Scan for the cell matching the given text and deliver its [X, Y] coordinate at center. 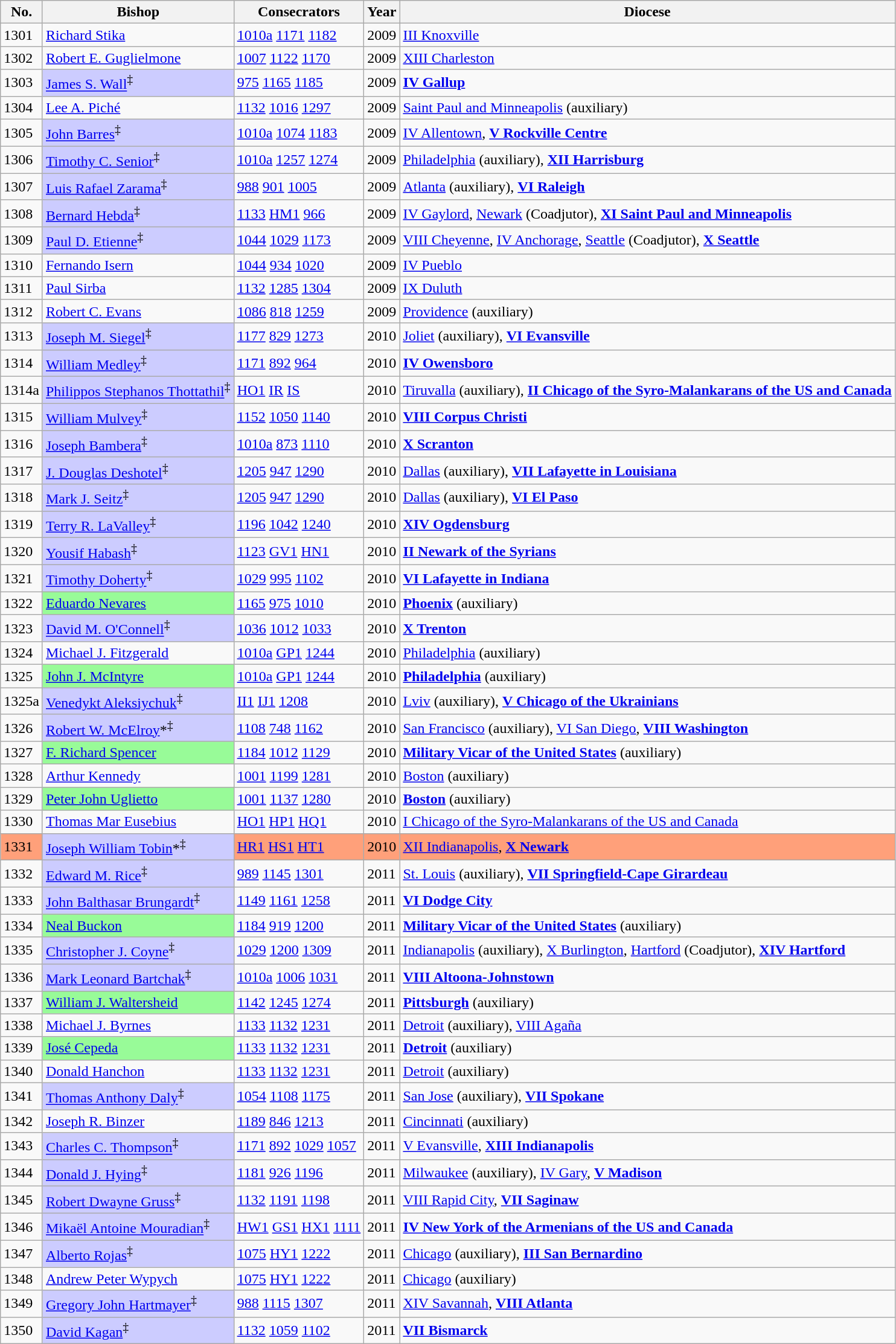
1334 [22, 926]
XIV Ogdensburg [647, 524]
1010a 1074 1183 [299, 133]
II1 IJ1 1208 [299, 702]
1196 1042 1240 [299, 524]
Bernard Hebda‡ [138, 214]
IV Allentown, V Rockville Centre [647, 133]
Philadelphia (auxiliary), XII Harrisburg [647, 159]
1333 [22, 901]
Atlanta (auxiliary), VI Raleigh [647, 187]
1349 [22, 1304]
IV New York of the Armenians of the US and Canada [647, 1227]
VIII Rapid City, VII Saginaw [647, 1200]
1149 1161 1258 [299, 901]
Robert E. Guglielmone [138, 58]
Edward M. Rice‡ [138, 874]
Yousif Habash‡ [138, 552]
1184 919 1200 [299, 926]
1337 [22, 1002]
1181 926 1196 [299, 1173]
XIV Savannah, VIII Atlanta [647, 1304]
Timothy C. Senior‡ [138, 159]
975 1165 1185 [299, 83]
Philippos Stephanos Thottathil‡ [138, 390]
988 1115 1307 [299, 1304]
1340 [22, 1071]
1324 [22, 653]
1343 [22, 1146]
1331 [22, 846]
1086 818 1259 [299, 311]
HR1 HS1 HT1 [299, 846]
1010a 1257 1274 [299, 159]
1329 [22, 799]
VIII Cheyenne, IV Anchorage, Seattle (Coadjutor), X Seattle [647, 240]
1142 1245 1274 [299, 1002]
1310 [22, 265]
William Medley‡ [138, 363]
1307 [22, 187]
VIII Corpus Christi [647, 417]
1328 [22, 776]
Neal Buckon [138, 926]
X Scranton [647, 444]
1302 [22, 58]
Detroit (auxiliary), VIII Agaña [647, 1025]
Timothy Doherty‡ [138, 578]
1001 1199 1281 [299, 776]
1345 [22, 1200]
Joseph Bambera‡ [138, 444]
Pittsburgh (auxiliary) [647, 1002]
1350 [22, 1331]
1007 1122 1170 [299, 58]
Richard Stika [138, 35]
1123 GV1 HN1 [299, 552]
1184 1012 1129 [299, 753]
1189 846 1213 [299, 1121]
1177 829 1273 [299, 337]
Lviv (auxiliary), V Chicago of the Ukrainians [647, 702]
St. Louis (auxiliary), VII Springfield-Cape Girardeau [647, 874]
José Cepeda [138, 1048]
1133 HM1 966 [299, 214]
Consecrators [299, 12]
1323 [22, 628]
V Evansville, XIII Indianapolis [647, 1146]
Mark Leonard Bartchak‡ [138, 977]
VII Bismarck [647, 1331]
Paul D. Etienne‡ [138, 240]
1044 1029 1173 [299, 240]
1318 [22, 498]
1319 [22, 524]
IV Gaylord, Newark (Coadjutor), XI Saint Paul and Minneapolis [647, 214]
Thomas Anthony Daly‡ [138, 1096]
1312 [22, 311]
1108 748 1162 [299, 728]
Robert Dwayne Gruss‡ [138, 1200]
1001 1137 1280 [299, 799]
HW1 GS1 HX1 1111 [299, 1227]
Year [382, 12]
Joseph R. Binzer [138, 1121]
John J. McIntyre [138, 676]
1344 [22, 1173]
Andrew Peter Wypych [138, 1279]
J. Douglas Deshotel‡ [138, 471]
IV Pueblo [647, 265]
1306 [22, 159]
Charles C. Thompson‡ [138, 1146]
David M. O'Connell‡ [138, 628]
1010a 1171 1182 [299, 35]
1010a 873 1110 [299, 444]
William Mulvey‡ [138, 417]
VI Dodge City [647, 901]
Milwaukee (auxiliary), IV Gary, V Madison [647, 1173]
1325a [22, 702]
HO1 IR IS [299, 390]
1335 [22, 950]
1338 [22, 1025]
John Balthasar Brungardt‡ [138, 901]
1342 [22, 1121]
Dallas (auxiliary), VII Lafayette in Louisiana [647, 471]
Bishop [138, 12]
1152 1050 1140 [299, 417]
Chicago (auxiliary), III San Bernardino [647, 1253]
Eduardo Nevares [138, 603]
1339 [22, 1048]
Thomas Mar Eusebius [138, 822]
Donald Hanchon [138, 1071]
1325 [22, 676]
XIII Charleston [647, 58]
1315 [22, 417]
No. [22, 12]
1322 [22, 603]
1171 892 1029 1057 [299, 1146]
John Barres‡ [138, 133]
Joseph M. Siegel‡ [138, 337]
1304 [22, 107]
1308 [22, 214]
1132 1016 1297 [299, 107]
Michael J. Fitzgerald [138, 653]
XII Indianapolis, X Newark [647, 846]
1332 [22, 874]
William J. Waltersheid [138, 1002]
989 1145 1301 [299, 874]
1347 [22, 1253]
1314a [22, 390]
Robert W. McElroy*‡ [138, 728]
Providence (auxiliary) [647, 311]
VIII Altoona-Johnstown [647, 977]
IV Owensboro [647, 363]
1341 [22, 1096]
1132 1285 1304 [299, 288]
1327 [22, 753]
Tiruvalla (auxiliary), II Chicago of the Syro-Malankarans of the US and Canada [647, 390]
Fernando Isern [138, 265]
F. Richard Spencer [138, 753]
X Trenton [647, 628]
1326 [22, 728]
Joliet (auxiliary), VI Evansville [647, 337]
Robert C. Evans [138, 311]
1036 1012 1033 [299, 628]
James S. Wall‡ [138, 83]
1321 [22, 578]
Phoenix (auxiliary) [647, 603]
1309 [22, 240]
1314 [22, 363]
1330 [22, 822]
1171 892 964 [299, 363]
1348 [22, 1279]
Paul Sirba [138, 288]
David Kagan‡ [138, 1331]
1336 [22, 977]
I Chicago of the Syro-Malankarans of the US and Canada [647, 822]
Dallas (auxiliary), VI El Paso [647, 498]
Luis Rafael Zarama‡ [138, 187]
Lee A. Piché [138, 107]
1346 [22, 1227]
1165 975 1010 [299, 603]
1311 [22, 288]
1316 [22, 444]
San Francisco (auxiliary), VI San Diego, VIII Washington [647, 728]
1054 1108 1175 [299, 1096]
1132 1191 1198 [299, 1200]
Diocese [647, 12]
VI Lafayette in Indiana [647, 578]
1303 [22, 83]
Venedykt Aleksiychuk‡ [138, 702]
Alberto Rojas‡ [138, 1253]
Indianapolis (auxiliary), X Burlington, Hartford (Coadjutor), XIV Hartford [647, 950]
IX Duluth [647, 288]
988 901 1005 [299, 187]
Mark J. Seitz‡ [138, 498]
1044 934 1020 [299, 265]
Gregory John Hartmayer‡ [138, 1304]
1305 [22, 133]
1010a 1006 1031 [299, 977]
Peter John Uglietto [138, 799]
1132 1059 1102 [299, 1331]
1301 [22, 35]
1029 1200 1309 [299, 950]
1029 995 1102 [299, 578]
II Newark of the Syrians [647, 552]
1313 [22, 337]
Mikaël Antoine Mouradian‡ [138, 1227]
Chicago (auxiliary) [647, 1279]
Cincinnati (auxiliary) [647, 1121]
1320 [22, 552]
IV Gallup [647, 83]
San Jose (auxiliary), VII Spokane [647, 1096]
Christopher J. Coyne‡ [138, 950]
1317 [22, 471]
Michael J. Byrnes [138, 1025]
Saint Paul and Minneapolis (auxiliary) [647, 107]
Terry R. LaValley‡ [138, 524]
HO1 HP1 HQ1 [299, 822]
Donald J. Hying‡ [138, 1173]
III Knoxville [647, 35]
Arthur Kennedy [138, 776]
Joseph William Tobin*‡ [138, 846]
